Detect which cell encompasses the target text, then output its (x, y) center coordinate. 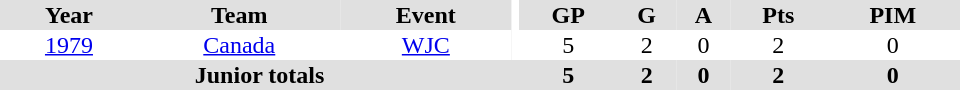
Pts (778, 15)
Year (69, 15)
1979 (69, 45)
Canada (240, 45)
G (646, 15)
Event (426, 15)
PIM (893, 15)
A (704, 15)
GP (568, 15)
Team (240, 15)
WJC (426, 45)
Junior totals (260, 75)
